Identify which cell holds the provided text, then report its [X, Y] central coordinate. 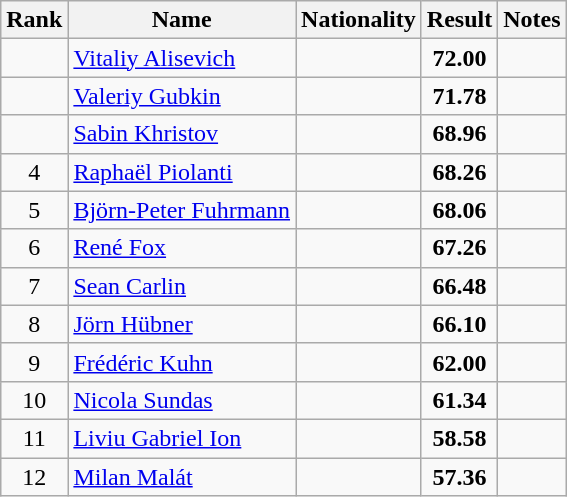
6 [34, 248]
58.58 [459, 438]
Notes [532, 20]
67.26 [459, 248]
Sabin Khristov [182, 134]
Name [182, 20]
Rank [34, 20]
Frédéric Kuhn [182, 362]
4 [34, 172]
10 [34, 400]
Valeriy Gubkin [182, 96]
Raphaël Piolanti [182, 172]
Björn-Peter Fuhrmann [182, 210]
9 [34, 362]
Nicola Sundas [182, 400]
68.96 [459, 134]
68.26 [459, 172]
Sean Carlin [182, 286]
5 [34, 210]
11 [34, 438]
Jörn Hübner [182, 324]
72.00 [459, 58]
12 [34, 477]
62.00 [459, 362]
8 [34, 324]
71.78 [459, 96]
Nationality [359, 20]
66.48 [459, 286]
57.36 [459, 477]
Result [459, 20]
61.34 [459, 400]
Vitaliy Alisevich [182, 58]
7 [34, 286]
66.10 [459, 324]
René Fox [182, 248]
68.06 [459, 210]
Milan Malát [182, 477]
Liviu Gabriel Ion [182, 438]
